Provide the (X, Y) coordinate of the cell's center where the given text is located.  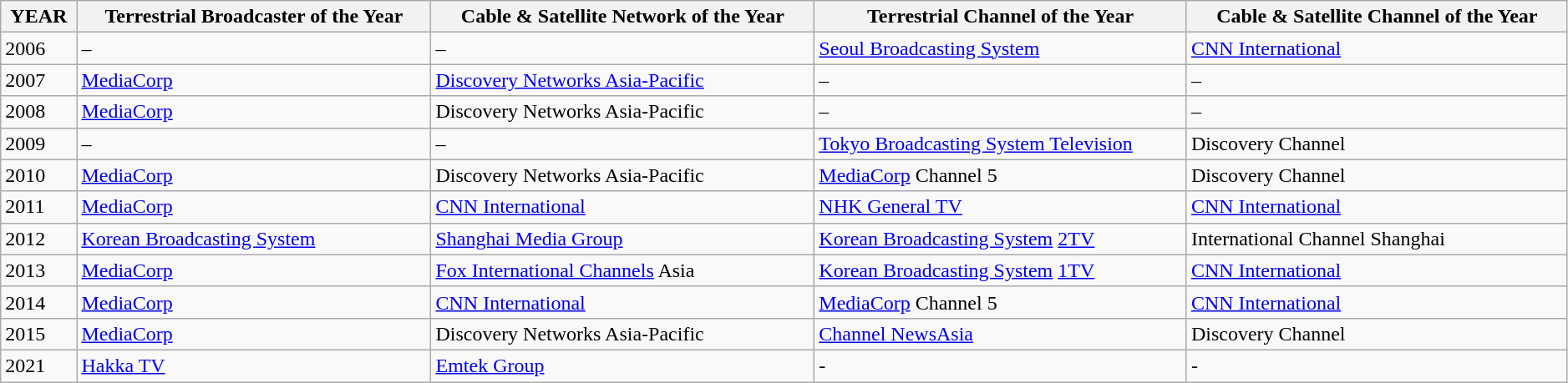
Emtek Group (623, 365)
2009 (38, 144)
2011 (38, 207)
Terrestrial Channel of the Year (1001, 17)
2013 (38, 270)
Channel NewsAsia (1001, 334)
Fox International Channels Asia (623, 270)
2014 (38, 302)
Korean Broadcasting System (254, 239)
Cable & Satellite Channel of the Year (1377, 17)
2006 (38, 48)
Shanghai Media Group (623, 239)
NHK General TV (1001, 207)
2008 (38, 112)
Korean Broadcasting System 1TV (1001, 270)
International Channel Shanghai (1377, 239)
Cable & Satellite Network of the Year (623, 17)
Seoul Broadcasting System (1001, 48)
YEAR (38, 17)
Tokyo Broadcasting System Television (1001, 144)
2012 (38, 239)
2021 (38, 365)
2015 (38, 334)
Terrestrial Broadcaster of the Year (254, 17)
Hakka TV (254, 365)
Korean Broadcasting System 2TV (1001, 239)
2007 (38, 80)
2010 (38, 175)
